Search for the cell housing the specified text and yield its [X, Y] center coordinate. 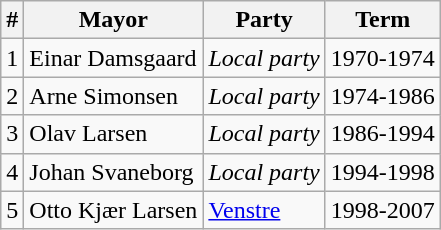
3 [12, 134]
Term [382, 20]
Venstre [264, 210]
4 [12, 172]
Otto Kjær Larsen [114, 210]
1 [12, 58]
1986-1994 [382, 134]
Johan Svaneborg [114, 172]
2 [12, 96]
1994-1998 [382, 172]
5 [12, 210]
# [12, 20]
1998-2007 [382, 210]
Einar Damsgaard [114, 58]
1974-1986 [382, 96]
Party [264, 20]
Mayor [114, 20]
Arne Simonsen [114, 96]
1970-1974 [382, 58]
Olav Larsen [114, 134]
